Detect which cell encompasses the target text, then output its (x, y) center coordinate. 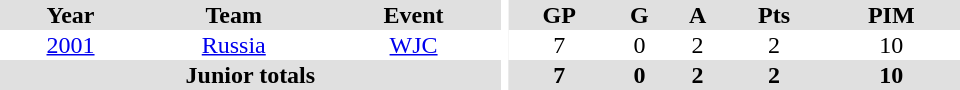
Junior totals (250, 75)
Event (413, 15)
2001 (70, 45)
Pts (774, 15)
WJC (413, 45)
A (697, 15)
GP (559, 15)
G (639, 15)
PIM (892, 15)
Russia (234, 45)
Year (70, 15)
Team (234, 15)
